From the cell containing the given text, extract its center point as [X, Y] coordinate. 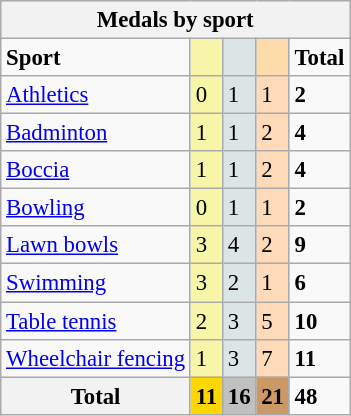
Sport [96, 58]
Badminton [96, 133]
7 [272, 358]
Lawn bowls [96, 245]
Swimming [96, 283]
Athletics [96, 95]
Wheelchair fencing [96, 358]
Boccia [96, 170]
5 [272, 321]
10 [319, 321]
21 [272, 396]
Bowling [96, 208]
6 [319, 283]
Table tennis [96, 321]
Medals by sport [176, 20]
48 [319, 396]
9 [319, 245]
16 [238, 396]
